Return [X, Y] of the center of cell containing provided text 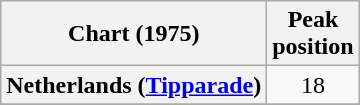
Chart (1975) [134, 34]
18 [313, 85]
Peakposition [313, 34]
Netherlands (Tipparade) [134, 85]
